For the text-containing cell, return its midpoint in (X, Y) coordinate format. 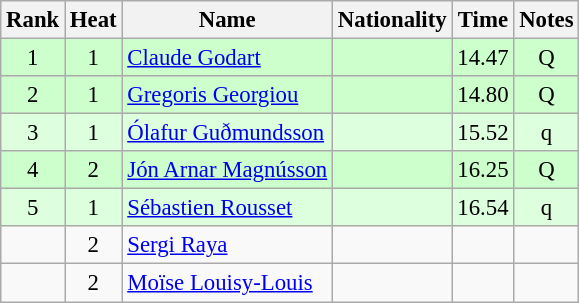
14.47 (483, 58)
3 (33, 133)
Name (228, 20)
Ólafur Guðmundsson (228, 133)
16.54 (483, 208)
Sergi Raya (228, 245)
Notes (546, 20)
5 (33, 208)
Time (483, 20)
Gregoris Georgiou (228, 95)
Rank (33, 20)
14.80 (483, 95)
4 (33, 170)
16.25 (483, 170)
Jón Arnar Magnússon (228, 170)
Claude Godart (228, 58)
Nationality (392, 20)
Moïse Louisy-Louis (228, 283)
Sébastien Rousset (228, 208)
Heat (94, 20)
15.52 (483, 133)
